Locate the cell with the specified text and output its (x, y) center coordinate. 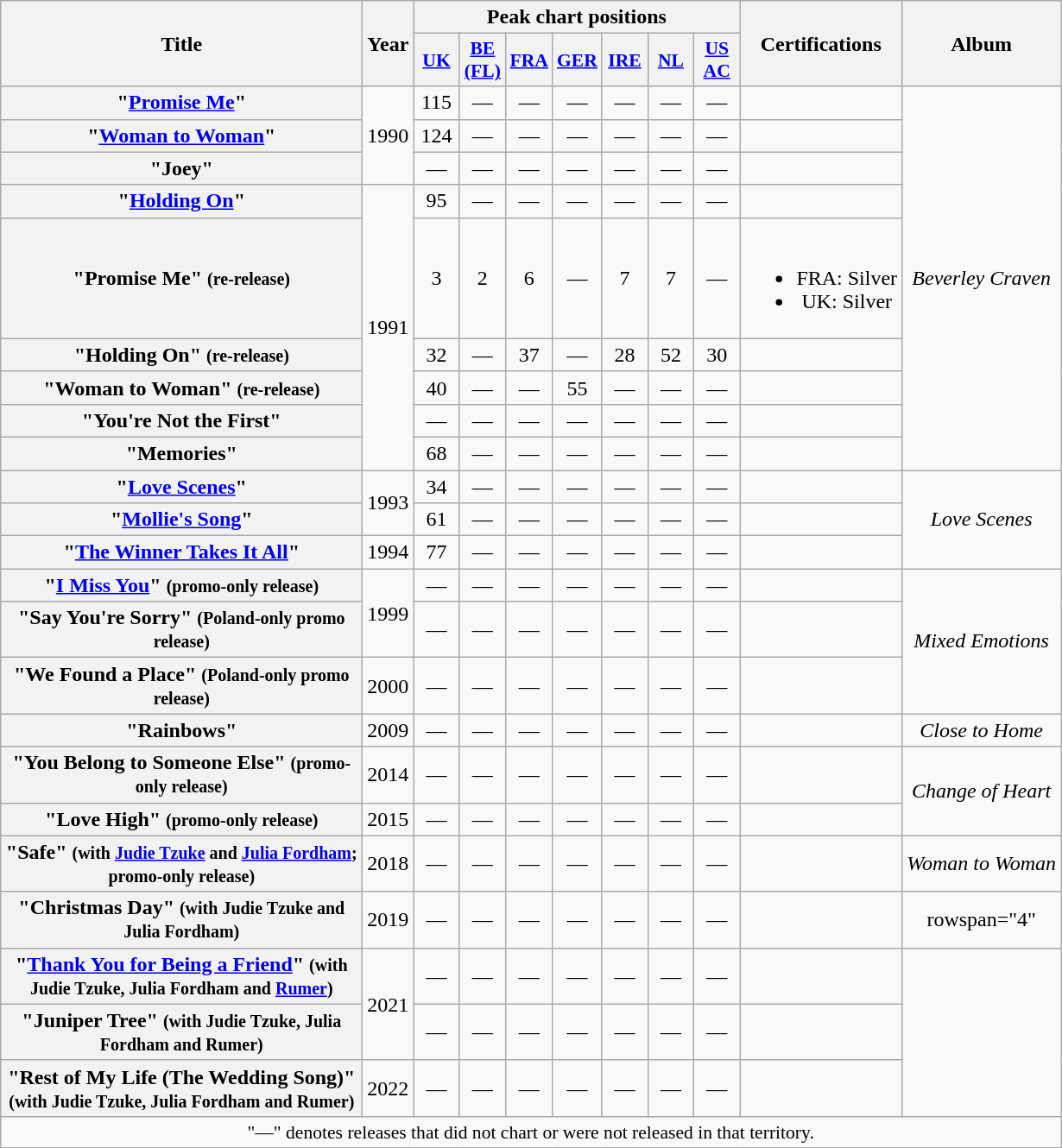
Close to Home (982, 730)
61 (437, 520)
NL (670, 60)
1991 (389, 327)
"Rest of My Life (The Wedding Song)" (with Judie Tzuke, Julia Fordham and Rumer) (181, 1088)
"You're Not the First" (181, 420)
"Holding On" (181, 201)
"Love Scenes" (181, 486)
"Memories" (181, 453)
124 (437, 136)
"Woman to Woman" (re-release) (181, 388)
2018 (389, 863)
2009 (389, 730)
"Holding On" (re-release) (181, 355)
"Promise Me" (re-release) (181, 278)
Change of Heart (982, 791)
Woman to Woman (982, 863)
2019 (389, 920)
"I Miss You" (promo-only release) (181, 585)
40 (437, 388)
"Christmas Day" (with Judie Tzuke and Julia Fordham) (181, 920)
"Safe" (with Judie Tzuke and Julia Fordham; promo-only release) (181, 863)
115 (437, 103)
2000 (389, 685)
1999 (389, 613)
"We Found a Place" (Poland-only promo release) (181, 685)
30 (717, 355)
IRE (625, 60)
2015 (389, 819)
52 (670, 355)
"Say You're Sorry" (Poland-only promo release) (181, 630)
77 (437, 552)
Mixed Emotions (982, 641)
37 (529, 355)
rowspan="4" (982, 920)
Peak chart positions (577, 17)
1993 (389, 502)
55 (577, 388)
2021 (389, 1004)
2014 (389, 775)
Year (389, 43)
95 (437, 201)
"Juniper Tree" (with Judie Tzuke, Julia Fordham and Rumer) (181, 1032)
US AC (717, 60)
BE (FL) (482, 60)
GER (577, 60)
Certifications (821, 43)
2022 (389, 1088)
"Joey" (181, 168)
"—" denotes releases that did not chart or were not released in that territory. (531, 1132)
"Rainbows" (181, 730)
"Promise Me" (181, 103)
FRA: SilverUK: Silver (821, 278)
Album (982, 43)
34 (437, 486)
"Mollie's Song" (181, 520)
"You Belong to Someone Else" (promo-only release) (181, 775)
Title (181, 43)
2 (482, 278)
Love Scenes (982, 519)
3 (437, 278)
"Love High" (promo-only release) (181, 819)
68 (437, 453)
FRA (529, 60)
UK (437, 60)
6 (529, 278)
28 (625, 355)
"Woman to Woman" (181, 136)
"The Winner Takes It All" (181, 552)
32 (437, 355)
Beverley Craven (982, 278)
1994 (389, 552)
1990 (389, 136)
"Thank You for Being a Friend" (with Judie Tzuke, Julia Fordham and Rumer) (181, 975)
